Return [x, y] of the center of cell containing provided text 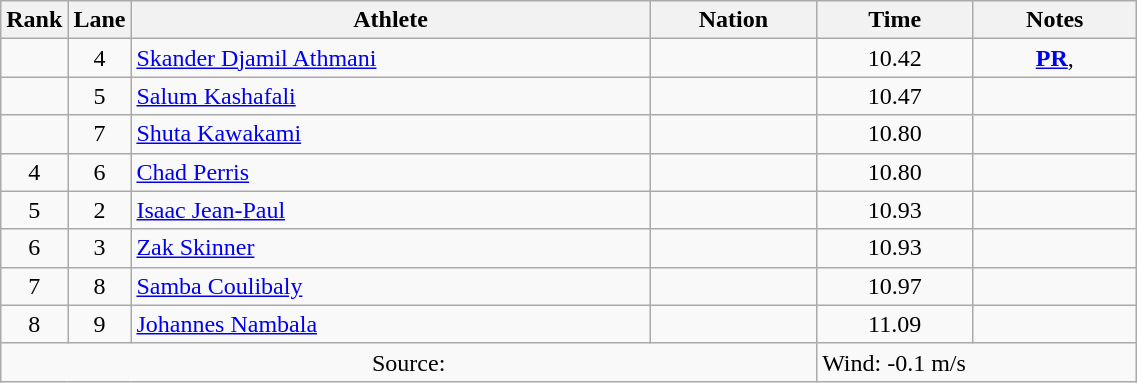
Chad Perris [390, 172]
Notes [1055, 20]
Athlete [390, 20]
3 [100, 248]
Skander Djamil Athmani [390, 58]
Time [895, 20]
11.09 [895, 324]
Salum Kashafali [390, 96]
Johannes Nambala [390, 324]
Samba Coulibaly [390, 286]
PR, [1055, 58]
Source: [409, 362]
Wind: -0.1 m/s [977, 362]
Isaac Jean-Paul [390, 210]
2 [100, 210]
Rank [34, 20]
9 [100, 324]
10.97 [895, 286]
Zak Skinner [390, 248]
10.47 [895, 96]
Lane [100, 20]
10.42 [895, 58]
Nation [733, 20]
Shuta Kawakami [390, 134]
